From the cell containing the given text, extract its center point as (X, Y) coordinate. 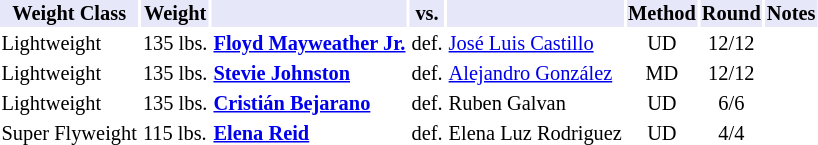
Notes (791, 14)
Floyd Mayweather Jr. (310, 44)
Ruben Galvan (535, 104)
MD (662, 74)
vs. (427, 14)
Weight Class (69, 14)
José Luis Castillo (535, 44)
Weight (175, 14)
Round (731, 14)
Cristián Bejarano (310, 104)
Method (662, 14)
Stevie Johnston (310, 74)
6/6 (731, 104)
Alejandro González (535, 74)
